Locate the cell with the specified text and output its (X, Y) center coordinate. 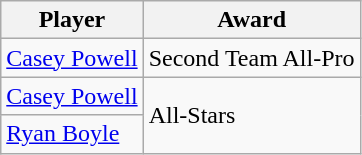
Ryan Boyle (72, 134)
Second Team All-Pro (252, 58)
Player (72, 20)
All-Stars (252, 115)
Award (252, 20)
